Extract the [X, Y] coordinate from the center of the cell holding the provided text.  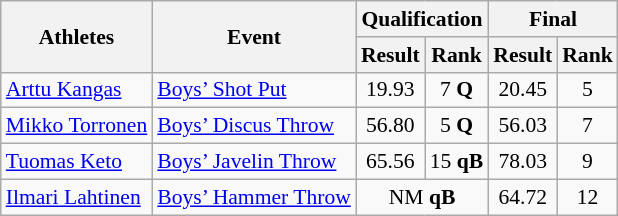
15 qB [457, 162]
56.03 [522, 126]
Athletes [77, 36]
Boys’ Shot Put [254, 90]
Ilmari Lahtinen [77, 197]
9 [588, 162]
Final [552, 19]
7 Q [457, 90]
65.56 [390, 162]
78.03 [522, 162]
5 Q [457, 126]
Boys’ Hammer Throw [254, 197]
56.80 [390, 126]
Arttu Kangas [77, 90]
5 [588, 90]
64.72 [522, 197]
Boys’ Discus Throw [254, 126]
Mikko Torronen [77, 126]
19.93 [390, 90]
Boys’ Javelin Throw [254, 162]
12 [588, 197]
7 [588, 126]
Event [254, 36]
Tuomas Keto [77, 162]
20.45 [522, 90]
NM qB [422, 197]
Qualification [422, 19]
